For the text-containing cell, return its midpoint in [x, y] coordinate format. 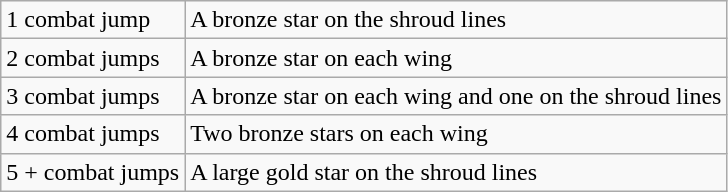
Two bronze stars on each wing [456, 134]
1 combat jump [93, 20]
A bronze star on each wing and one on the shroud lines [456, 96]
5 + combat jumps [93, 172]
A bronze star on the shroud lines [456, 20]
4 combat jumps [93, 134]
2 combat jumps [93, 58]
3 combat jumps [93, 96]
A large gold star on the shroud lines [456, 172]
A bronze star on each wing [456, 58]
